Scan for the cell matching the given text and deliver its (x, y) coordinate at center. 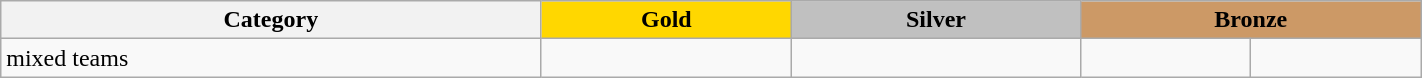
mixed teams (271, 58)
Category (271, 20)
Bronze (1250, 20)
Gold (666, 20)
Silver (936, 20)
